Pinpoint the cell where the given text exists, returning its (X, Y) midpoint coordinate. 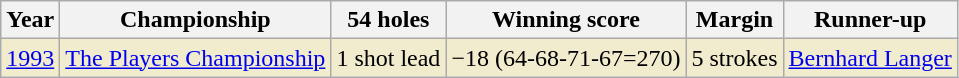
Year (30, 20)
Bernhard Langer (870, 58)
Winning score (566, 20)
5 strokes (734, 58)
Championship (196, 20)
The Players Championship (196, 58)
Runner-up (870, 20)
1 shot lead (388, 58)
54 holes (388, 20)
Margin (734, 20)
−18 (64-68-71-67=270) (566, 58)
1993 (30, 58)
